Determine the (X, Y) coordinate at the center of the cell enclosing the given text.  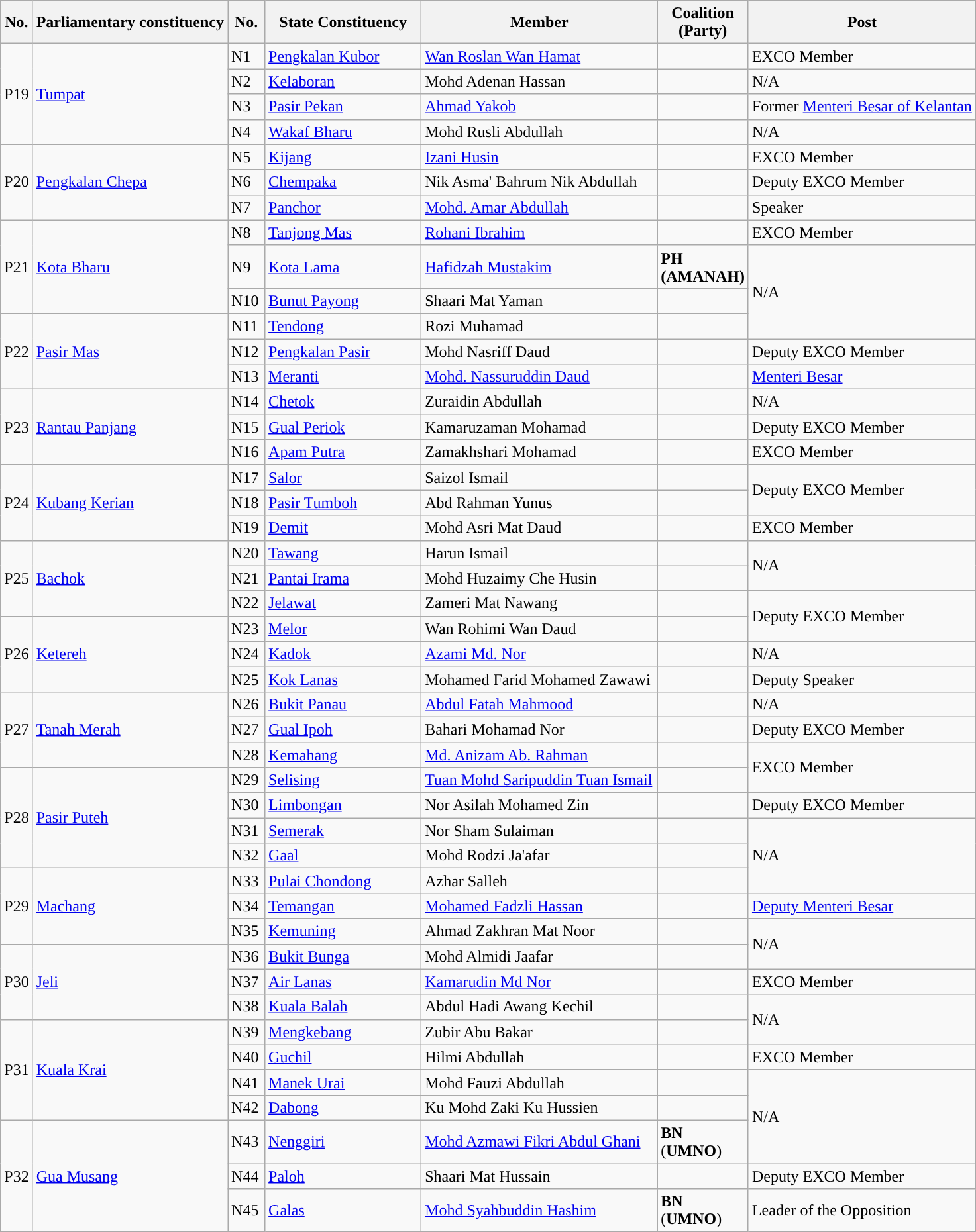
Parliamentary constituency (130, 23)
Tumpat (130, 94)
N20 (246, 553)
N24 (246, 654)
Bachok (130, 578)
Gua Musang (130, 1176)
Apam Putra (343, 452)
Air Lanas (343, 982)
Post (861, 23)
Ku Mohd Zaki Ku Hussien (539, 1107)
Bunut Payong (343, 301)
P28 (17, 818)
Kijang (343, 157)
Manek Urai (343, 1082)
Harun Ismail (539, 553)
Meranti (343, 377)
N6 (246, 182)
Abdul Hadi Awang Kechil (539, 1007)
Mohd Rusli Abdullah (539, 132)
Zamakhshari Mohamad (539, 452)
Semerak (343, 831)
Pengkalan Chepa (130, 182)
Demit (343, 528)
Wan Rohimi Wan Daud (539, 629)
Pengkalan Kubor (343, 56)
Nor Sham Sulaiman (539, 831)
N45 (246, 1211)
N15 (246, 427)
Bahari Mohamad Nor (539, 729)
Pasir Puteh (130, 818)
Jeli (130, 982)
N21 (246, 578)
N28 (246, 754)
P26 (17, 654)
N9 (246, 266)
Zameri Mat Nawang (539, 603)
P27 (17, 729)
Wan Roslan Wan Hamat (539, 56)
P24 (17, 503)
P19 (17, 94)
Shaari Mat Hussain (539, 1176)
N30 (246, 805)
P30 (17, 982)
Mohd Adenan Hassan (539, 81)
Speaker (861, 207)
Zuraidin Abdullah (539, 402)
N4 (246, 132)
N31 (246, 831)
Nenggiri (343, 1142)
Mohd Almidi Jaafar (539, 956)
State Constituency (343, 23)
Rozi Muhamad (539, 326)
P21 (17, 266)
N22 (246, 603)
N16 (246, 452)
N41 (246, 1082)
Mohd Rodzi Ja'afar (539, 856)
Pantai Irama (343, 578)
P32 (17, 1176)
Tanah Merah (130, 729)
Mohd Syahbuddin Hashim (539, 1211)
Temangan (343, 906)
Jelawat (343, 603)
Abd Rahman Yunus (539, 503)
N11 (246, 326)
Zubir Abu Bakar (539, 1032)
Kadok (343, 654)
Saizol Ismail (539, 478)
Tanjong Mas (343, 232)
PH (AMANAH) (703, 266)
Chempaka (343, 182)
Rantau Panjang (130, 427)
N18 (246, 503)
Mohd. Amar Abdullah (539, 207)
Abdul Fatah Mahmood (539, 704)
N1 (246, 56)
P31 (17, 1070)
P22 (17, 351)
Menteri Besar (861, 377)
P20 (17, 182)
Nor Asilah Mohamed Zin (539, 805)
Selising (343, 780)
Pasir Mas (130, 351)
Mohamed Fadzli Hassan (539, 906)
N25 (246, 679)
Azhar Salleh (539, 881)
Mengkebang (343, 1032)
N32 (246, 856)
Kuala Balah (343, 1007)
Limbongan (343, 805)
Bukit Panau (343, 704)
N39 (246, 1032)
Salor (343, 478)
N43 (246, 1142)
Kemuning (343, 931)
Gual Periok (343, 427)
Bukit Bunga (343, 956)
Kok Lanas (343, 679)
Galas (343, 1211)
Izani Husin (539, 157)
Dabong (343, 1107)
Kamarudin Md Nor (539, 982)
P25 (17, 578)
Nik Asma' Bahrum Nik Abdullah (539, 182)
N12 (246, 352)
Kemahang (343, 754)
Rohani Ibrahim (539, 232)
Pasir Tumboh (343, 503)
Kamaruzaman Mohamad (539, 427)
Ketereh (130, 654)
N8 (246, 232)
Gual Ipoh (343, 729)
Mohd Azmawi Fikri Abdul Ghani (539, 1142)
Tuan Mohd Saripuddin Tuan Ismail (539, 780)
N5 (246, 157)
Kota Bharu (130, 266)
N42 (246, 1107)
N26 (246, 704)
N13 (246, 377)
N19 (246, 528)
N33 (246, 881)
Paloh (343, 1176)
Pasir Pekan (343, 107)
Coalition (Party) (703, 23)
N7 (246, 207)
N10 (246, 301)
Deputy Menteri Besar (861, 906)
Ahmad Zakhran Mat Noor (539, 931)
Mohd Fauzi Abdullah (539, 1082)
N2 (246, 81)
Azami Md. Nor (539, 654)
Former Menteri Besar of Kelantan (861, 107)
Kota Lama (343, 266)
N29 (246, 780)
Mohamed Farid Mohamed Zawawi (539, 679)
N44 (246, 1176)
Leader of the Opposition (861, 1211)
Pulai Chondong (343, 881)
Deputy Speaker (861, 679)
Tawang (343, 553)
Melor (343, 629)
Mohd Huzaimy Che Husin (539, 578)
Panchor (343, 207)
N14 (246, 402)
Wakaf Bharu (343, 132)
Ahmad Yakob (539, 107)
Pengkalan Pasir (343, 352)
N3 (246, 107)
Kubang Kerian (130, 503)
P29 (17, 906)
Mohd Asri Mat Daud (539, 528)
N40 (246, 1057)
N37 (246, 982)
Mohd. Nassuruddin Daud (539, 377)
P23 (17, 427)
N38 (246, 1007)
Md. Anizam Ab. Rahman (539, 754)
N36 (246, 956)
N17 (246, 478)
N35 (246, 931)
Kelaboran (343, 81)
Kuala Krai (130, 1070)
N34 (246, 906)
Shaari Mat Yaman (539, 301)
Chetok (343, 402)
Gaal (343, 856)
N23 (246, 629)
Guchil (343, 1057)
Member (539, 23)
Tendong (343, 326)
Mohd Nasriff Daud (539, 352)
Machang (130, 906)
Hilmi Abdullah (539, 1057)
Hafidzah Mustakim (539, 266)
N27 (246, 729)
